Search for the cell housing the specified text and yield its (x, y) center coordinate. 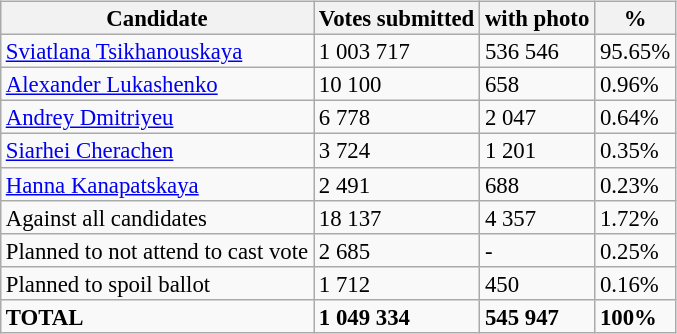
95.65% (636, 52)
0.23% (636, 184)
545 947 (538, 316)
Candidate (156, 18)
450 (538, 282)
Siarhei Cherachen (156, 150)
0.35% (636, 150)
10 100 (397, 84)
2 491 (397, 184)
6 778 (397, 118)
% (636, 18)
Sviatlana Tsikhanouskaya (156, 52)
TOTAL (156, 316)
688 (538, 184)
with photo (538, 18)
1 049 334 (397, 316)
3 724 (397, 150)
- (538, 250)
1 003 717 (397, 52)
Planned to spoil ballot (156, 282)
18 137 (397, 216)
Alexander Lukashenko (156, 84)
536 546 (538, 52)
4 357 (538, 216)
0.25% (636, 250)
Hanna Kanapatskaya (156, 184)
0.64% (636, 118)
Planned to not attend to cast vote (156, 250)
Votes submitted (397, 18)
2 047 (538, 118)
0.16% (636, 282)
1.72% (636, 216)
0.96% (636, 84)
Andrey Dmitriyeu (156, 118)
1 201 (538, 150)
658 (538, 84)
2 685 (397, 250)
Against all candidates (156, 216)
100% (636, 316)
1 712 (397, 282)
